Extract the (X, Y) coordinate from the center of the cell holding the provided text.  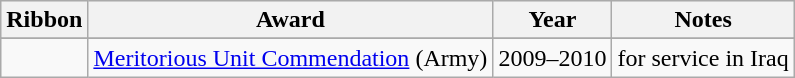
Ribbon (44, 20)
Award (290, 20)
Year (552, 20)
for service in Iraq (703, 58)
Notes (703, 20)
2009–2010 (552, 58)
Meritorious Unit Commendation (Army) (290, 58)
